Identify which cell holds the provided text, then report its [X, Y] central coordinate. 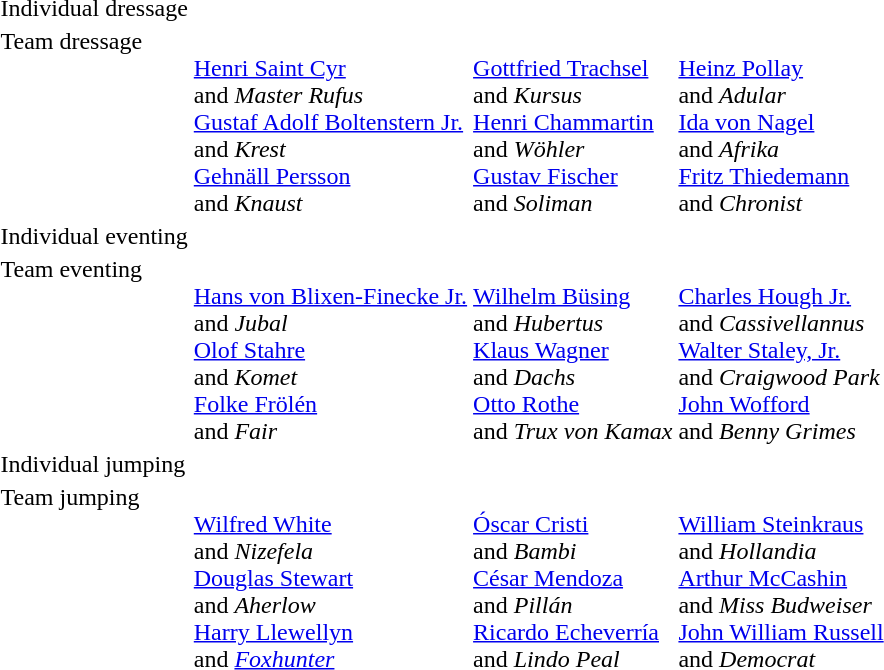
Henri Saint Cyr and Master Rufus Gustaf Adolf Boltenstern Jr. and Krest Gehnäll Persson and Knaust [330, 122]
Gottfried Trachsel and Kursus Henri Chammartin and Wöhler Gustav Fischer and Soliman [573, 122]
Wilhelm Büsing and Hubertus Klaus Wagner and Dachs Otto Rothe and Trux von Kamax [573, 350]
Hans von Blixen-Finecke Jr. and Jubal Olof Stahre and Komet Folke Frölén and Fair [330, 350]
